Return the [X, Y] coordinate for the center point of the cell that contains the specified text.  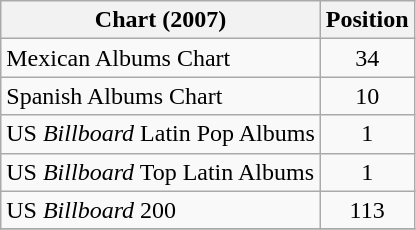
US Billboard 200 [161, 210]
Spanish Albums Chart [161, 96]
Position [367, 20]
US Billboard Top Latin Albums [161, 172]
US Billboard Latin Pop Albums [161, 134]
113 [367, 210]
34 [367, 58]
10 [367, 96]
Chart (2007) [161, 20]
Mexican Albums Chart [161, 58]
